Find where the given text appears and provide that cell's center as (x, y) coordinate. 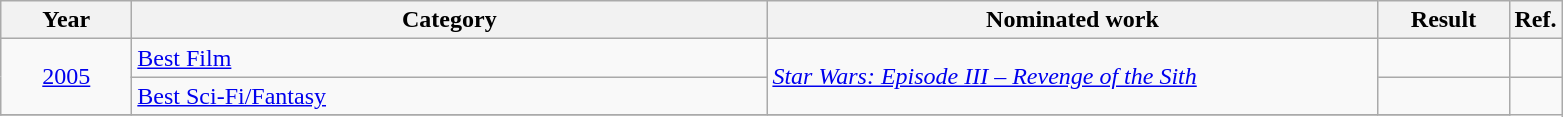
Year (66, 20)
2005 (66, 77)
Star Wars: Episode III – Revenge of the Sith (1072, 77)
Ref. (1536, 20)
Category (450, 20)
Nominated work (1072, 20)
Best Film (450, 58)
Best Sci-Fi/Fantasy (450, 96)
Result (1444, 20)
